Find where the given text appears and provide that cell's center as (x, y) coordinate. 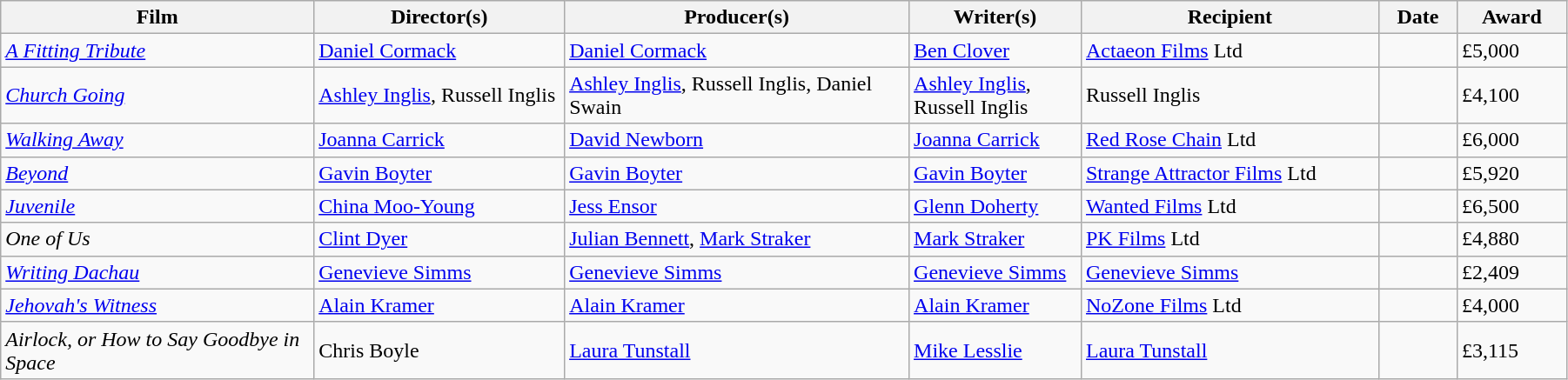
Director(s) (439, 17)
Ashley Inglis, Russell Inglis, Daniel Swain (737, 96)
NoZone Films Ltd (1230, 305)
£6,500 (1511, 206)
Church Going (157, 96)
Jess Ensor (737, 206)
Mark Straker (995, 239)
Russell Inglis (1230, 96)
A Fitting Tribute (157, 50)
Airlock, or How to Say Goodbye in Space (157, 350)
Julian Bennett, Mark Straker (737, 239)
£5,920 (1511, 173)
Award (1511, 17)
Actaeon Films Ltd (1230, 50)
Jehovah's Witness (157, 305)
Producer(s) (737, 17)
£4,000 (1511, 305)
£2,409 (1511, 272)
Strange Attractor Films Ltd (1230, 173)
Red Rose Chain Ltd (1230, 140)
£6,000 (1511, 140)
Mike Lesslie (995, 350)
£3,115 (1511, 350)
£5,000 (1511, 50)
PK Films Ltd (1230, 239)
Writer(s) (995, 17)
Chris Boyle (439, 350)
David Newborn (737, 140)
Wanted Films Ltd (1230, 206)
Writing Dachau (157, 272)
Glenn Doherty (995, 206)
Ben Clover (995, 50)
Juvenile (157, 206)
Date (1417, 17)
Walking Away (157, 140)
Film (157, 17)
£4,100 (1511, 96)
Beyond (157, 173)
Clint Dyer (439, 239)
One of Us (157, 239)
China Moo-Young (439, 206)
£4,880 (1511, 239)
Recipient (1230, 17)
